Return the [X, Y] coordinate for the center point of the cell that contains the specified text.  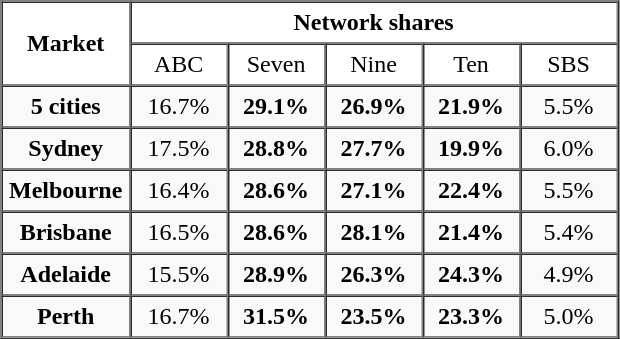
28.1% [374, 233]
Market [66, 44]
Ten [471, 65]
ABC [179, 65]
21.4% [471, 233]
Adelaide [66, 275]
23.5% [374, 317]
19.9% [471, 149]
26.9% [374, 107]
16.4% [179, 191]
Seven [276, 65]
17.5% [179, 149]
23.3% [471, 317]
Brisbane [66, 233]
Sydney [66, 149]
28.8% [276, 149]
6.0% [569, 149]
21.9% [471, 107]
29.1% [276, 107]
5.0% [569, 317]
15.5% [179, 275]
16.5% [179, 233]
27.7% [374, 149]
SBS [569, 65]
27.1% [374, 191]
26.3% [374, 275]
Nine [374, 65]
Melbourne [66, 191]
Perth [66, 317]
31.5% [276, 317]
22.4% [471, 191]
28.9% [276, 275]
Network shares [374, 23]
4.9% [569, 275]
5.4% [569, 233]
24.3% [471, 275]
5 cities [66, 107]
